Locate the cell with the specified text and output its [x, y] center coordinate. 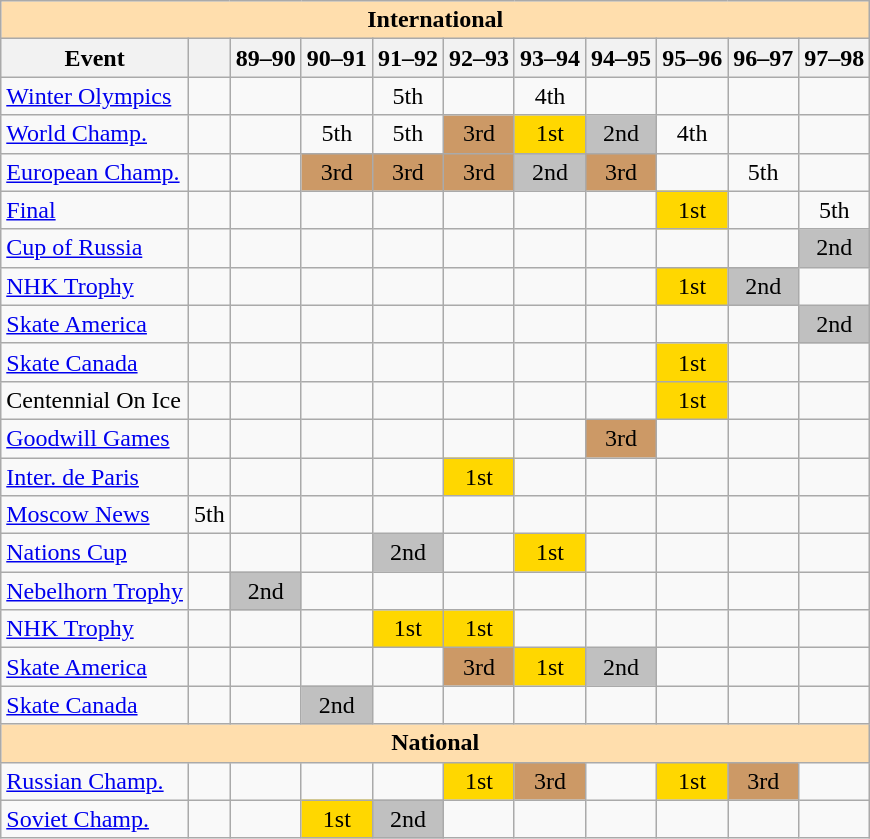
Cup of Russia [95, 248]
European Champ. [95, 172]
Inter. de Paris [95, 477]
90–91 [336, 58]
92–93 [478, 58]
Final [95, 210]
Goodwill Games [95, 438]
World Champ. [95, 134]
International [436, 20]
Event [95, 58]
97–98 [834, 58]
89–90 [266, 58]
Centennial On Ice [95, 400]
94–95 [622, 58]
Nebelhorn Trophy [95, 591]
Nations Cup [95, 553]
93–94 [550, 58]
95–96 [692, 58]
96–97 [764, 58]
National [436, 743]
Russian Champ. [95, 781]
Soviet Champ. [95, 819]
Winter Olympics [95, 96]
Moscow News [95, 515]
91–92 [408, 58]
